Pinpoint the cell where the given text exists, returning its (X, Y) midpoint coordinate. 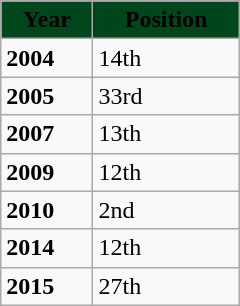
2nd (166, 210)
2009 (47, 172)
27th (166, 286)
2010 (47, 210)
Year (47, 20)
13th (166, 134)
2015 (47, 286)
2014 (47, 248)
2005 (47, 96)
14th (166, 58)
2007 (47, 134)
33rd (166, 96)
2004 (47, 58)
Position (166, 20)
